Detect which cell encompasses the target text, then output its (x, y) center coordinate. 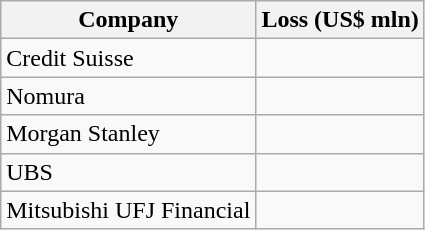
Loss (US$ mln) (340, 20)
Company (128, 20)
Mitsubishi UFJ Financial (128, 210)
Credit Suisse (128, 58)
Nomura (128, 96)
UBS (128, 172)
Morgan Stanley (128, 134)
